Scan for the cell matching the given text and deliver its (X, Y) coordinate at center. 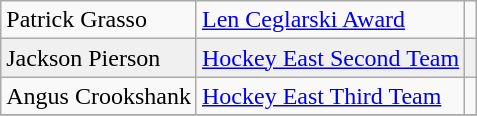
Patrick Grasso (99, 20)
Len Ceglarski Award (330, 20)
Angus Crookshank (99, 96)
Hockey East Third Team (330, 96)
Jackson Pierson (99, 58)
Hockey East Second Team (330, 58)
